Find where the given text appears and provide that cell's center as (x, y) coordinate. 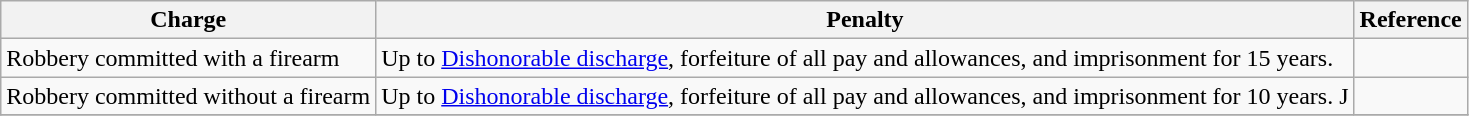
Robbery committed with a firearm (188, 58)
Robbery committed without a firearm (188, 96)
Up to Dishonorable discharge, forfeiture of all pay and allowances, and imprisonment for 10 years. J (865, 96)
Reference (1410, 20)
Penalty (865, 20)
Up to Dishonorable discharge, forfeiture of all pay and allowances, and imprisonment for 15 years. (865, 58)
Charge (188, 20)
